Identify which cell holds the provided text, then report its (x, y) central coordinate. 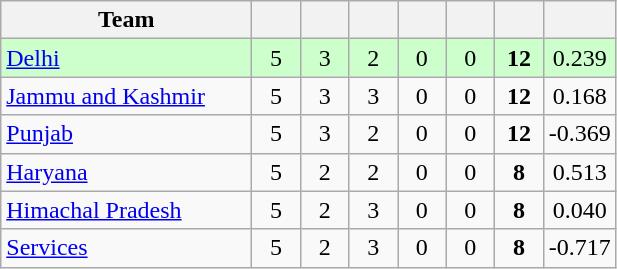
Team (126, 20)
0.040 (580, 210)
0.513 (580, 172)
Delhi (126, 58)
Jammu and Kashmir (126, 96)
Haryana (126, 172)
-0.717 (580, 248)
Himachal Pradesh (126, 210)
Services (126, 248)
-0.369 (580, 134)
Punjab (126, 134)
0.239 (580, 58)
0.168 (580, 96)
